Return (x, y) of the center of cell containing provided text 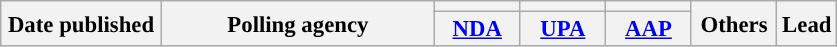
Date published (82, 24)
Others (734, 24)
NDA (477, 30)
AAP (649, 30)
Lead (807, 24)
UPA (563, 30)
Polling agency (298, 24)
